Output the [x, y] coordinate of the center of the cell containing the given text.  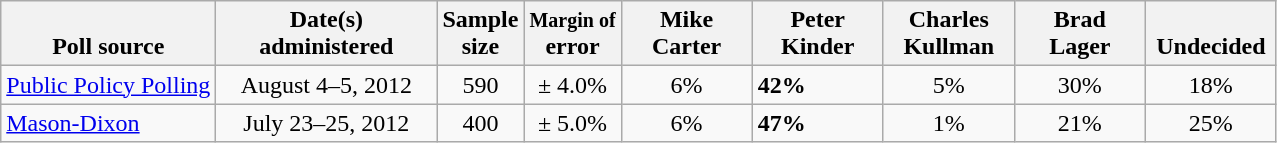
21% [1080, 123]
400 [480, 123]
Poll source [108, 34]
PeterKinder [818, 34]
25% [1210, 123]
Date(s)administered [326, 34]
Samplesize [480, 34]
± 4.0% [572, 85]
July 23–25, 2012 [326, 123]
± 5.0% [572, 123]
MikeCarter [686, 34]
CharlesKullman [948, 34]
Mason-Dixon [108, 123]
Public Policy Polling [108, 85]
30% [1080, 85]
18% [1210, 85]
Undecided [1210, 34]
BradLager [1080, 34]
Margin oferror [572, 34]
47% [818, 123]
590 [480, 85]
42% [818, 85]
August 4–5, 2012 [326, 85]
5% [948, 85]
1% [948, 123]
